For the text-containing cell, return its midpoint in [x, y] coordinate format. 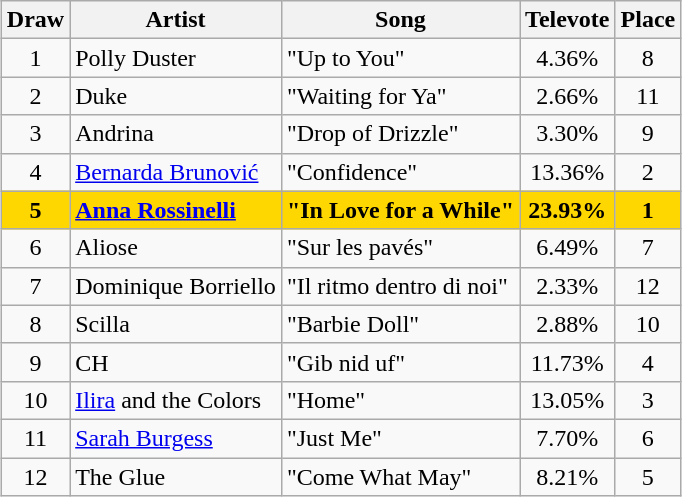
2.33% [568, 286]
Anna Rossinelli [176, 210]
Televote [568, 20]
Andrina [176, 134]
Draw [35, 20]
"Barbie Doll" [400, 324]
"Home" [400, 400]
Scilla [176, 324]
3.30% [568, 134]
8.21% [568, 477]
Dominique Borriello [176, 286]
Bernarda Brunović [176, 172]
Polly Duster [176, 58]
Duke [176, 96]
"Drop of Drizzle" [400, 134]
2.88% [568, 324]
13.05% [568, 400]
Song [400, 20]
The Glue [176, 477]
"Come What May" [400, 477]
7.70% [568, 438]
11.73% [568, 362]
"Sur les pavés" [400, 248]
"Confidence" [400, 172]
2.66% [568, 96]
"Up to You" [400, 58]
"In Love for a While" [400, 210]
Aliose [176, 248]
4.36% [568, 58]
23.93% [568, 210]
Sarah Burgess [176, 438]
CH [176, 362]
"Il ritmo dentro di noi" [400, 286]
13.36% [568, 172]
6.49% [568, 248]
Ilira and the Colors [176, 400]
"Gib nid uf" [400, 362]
"Just Me" [400, 438]
Place [648, 20]
Artist [176, 20]
"Waiting for Ya" [400, 96]
